Determine the (X, Y) coordinate at the center of the cell enclosing the given text.  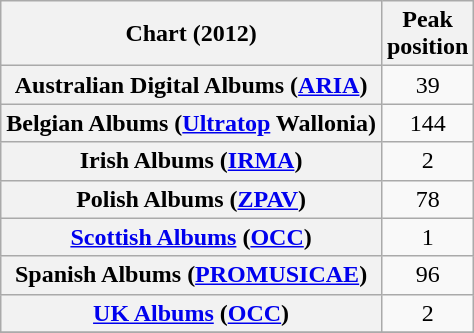
Irish Albums (IRMA) (192, 161)
144 (427, 123)
96 (427, 275)
Scottish Albums (OCC) (192, 237)
Spanish Albums (PROMUSICAE) (192, 275)
UK Albums (OCC) (192, 313)
39 (427, 85)
Australian Digital Albums (ARIA) (192, 85)
Peakposition (427, 34)
Polish Albums (ZPAV) (192, 199)
Chart (2012) (192, 34)
Belgian Albums (Ultratop Wallonia) (192, 123)
1 (427, 237)
78 (427, 199)
